Return the (x, y) coordinate for the center point of the cell that contains the specified text.  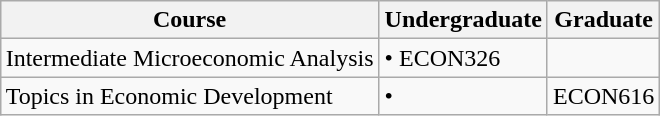
Topics in Economic Development (190, 96)
Graduate (603, 20)
• ECON326 (463, 58)
• (463, 96)
Intermediate Microeconomic Analysis (190, 58)
ECON616 (603, 96)
Undergraduate (463, 20)
Course (190, 20)
